Output the (X, Y) coordinate of the center of the cell containing the given text.  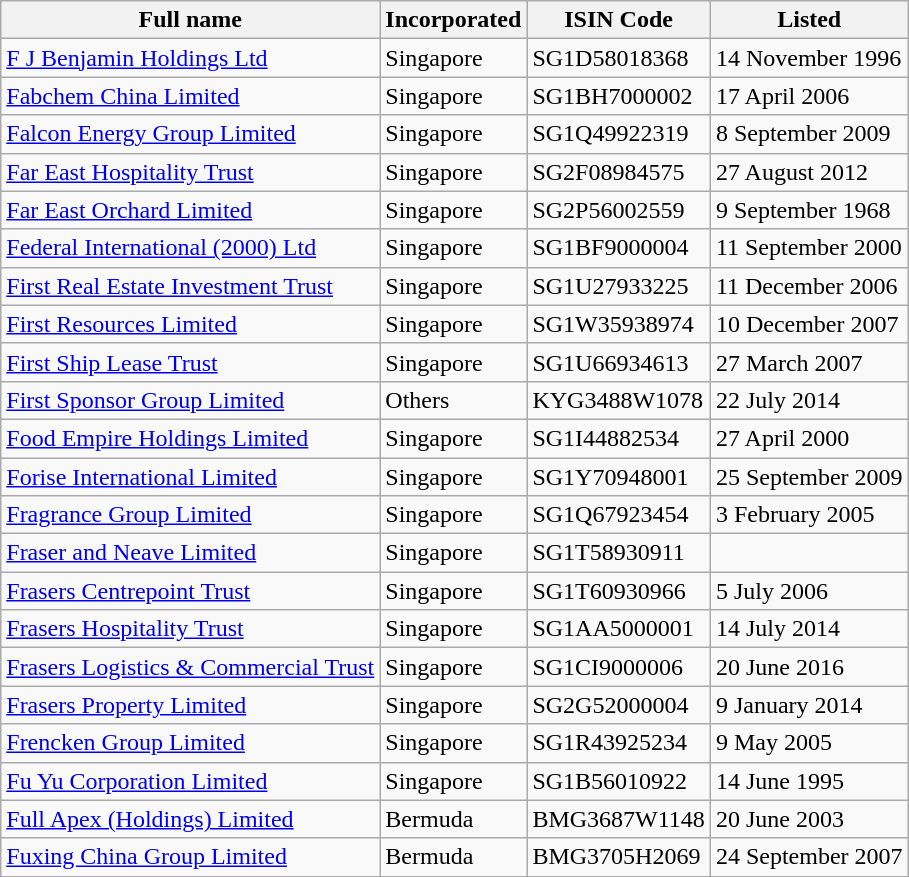
Listed (809, 20)
20 June 2003 (809, 819)
8 September 2009 (809, 134)
24 September 2007 (809, 857)
Fragrance Group Limited (190, 515)
25 September 2009 (809, 477)
SG1T58930911 (619, 553)
Far East Orchard Limited (190, 210)
SG1CI9000006 (619, 667)
11 December 2006 (809, 286)
BMG3687W1148 (619, 819)
27 April 2000 (809, 438)
First Ship Lease Trust (190, 362)
Full Apex (Holdings) Limited (190, 819)
27 March 2007 (809, 362)
17 April 2006 (809, 96)
22 July 2014 (809, 400)
SG2G52000004 (619, 705)
Fu Yu Corporation Limited (190, 781)
SG1I44882534 (619, 438)
SG1BH7000002 (619, 96)
Food Empire Holdings Limited (190, 438)
SG1U27933225 (619, 286)
First Resources Limited (190, 324)
10 December 2007 (809, 324)
Fuxing China Group Limited (190, 857)
9 May 2005 (809, 743)
Frasers Hospitality Trust (190, 629)
14 July 2014 (809, 629)
Far East Hospitality Trust (190, 172)
SG1T60930966 (619, 591)
SG1B56010922 (619, 781)
27 August 2012 (809, 172)
Others (454, 400)
14 November 1996 (809, 58)
ISIN Code (619, 20)
14 June 1995 (809, 781)
Frasers Centrepoint Trust (190, 591)
SG1D58018368 (619, 58)
SG1R43925234 (619, 743)
First Real Estate Investment Trust (190, 286)
SG1W35938974 (619, 324)
Federal International (2000) Ltd (190, 248)
Incorporated (454, 20)
3 February 2005 (809, 515)
SG1Q49922319 (619, 134)
Full name (190, 20)
11 September 2000 (809, 248)
KYG3488W1078 (619, 400)
SG2P56002559 (619, 210)
SG1U66934613 (619, 362)
9 January 2014 (809, 705)
Forise International Limited (190, 477)
Frasers Property Limited (190, 705)
20 June 2016 (809, 667)
F J Benjamin Holdings Ltd (190, 58)
First Sponsor Group Limited (190, 400)
SG1Q67923454 (619, 515)
Frencken Group Limited (190, 743)
5 July 2006 (809, 591)
BMG3705H2069 (619, 857)
SG2F08984575 (619, 172)
SG1Y70948001 (619, 477)
Fabchem China Limited (190, 96)
Falcon Energy Group Limited (190, 134)
SG1BF9000004 (619, 248)
Fraser and Neave Limited (190, 553)
Frasers Logistics & Commercial Trust (190, 667)
SG1AA5000001 (619, 629)
9 September 1968 (809, 210)
